Provide the (X, Y) coordinate of the cell's center where the given text is located.  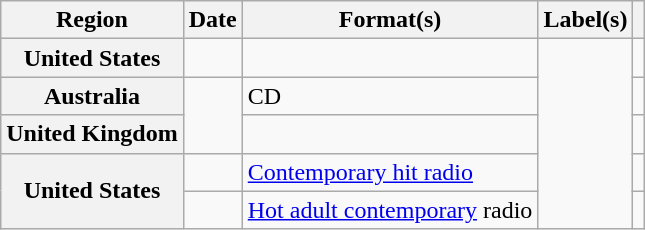
CD (390, 96)
Australia (92, 96)
Label(s) (586, 20)
Format(s) (390, 20)
Region (92, 20)
Hot adult contemporary radio (390, 210)
Date (212, 20)
Contemporary hit radio (390, 172)
United Kingdom (92, 134)
